Search for the cell housing the specified text and yield its [X, Y] center coordinate. 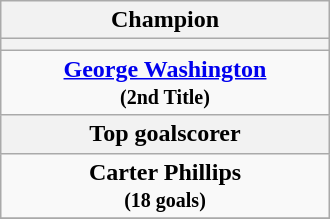
Top goalscorer [165, 134]
Carter Phillips(18 goals) [165, 186]
Champion [165, 20]
George Washington(2nd Title) [165, 82]
